Extract the [X, Y] coordinate from the center of the cell holding the provided text.  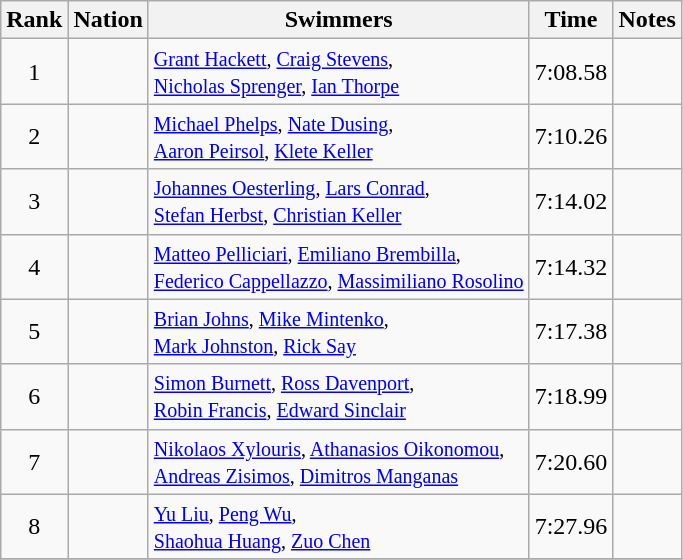
7:17.38 [571, 332]
Swimmers [338, 20]
3 [34, 202]
Matteo Pelliciari, Emiliano Brembilla, Federico Cappellazzo, Massimiliano Rosolino [338, 266]
4 [34, 266]
Simon Burnett, Ross Davenport, Robin Francis, Edward Sinclair [338, 396]
Nation [108, 20]
7:18.99 [571, 396]
1 [34, 72]
7:14.32 [571, 266]
7:08.58 [571, 72]
Yu Liu, Peng Wu, Shaohua Huang, Zuo Chen [338, 526]
Time [571, 20]
Michael Phelps, Nate Dusing, Aaron Peirsol, Klete Keller [338, 136]
7:14.02 [571, 202]
Notes [647, 20]
2 [34, 136]
7 [34, 462]
Rank [34, 20]
6 [34, 396]
7:10.26 [571, 136]
Nikolaos Xylouris, Athanasios Oikonomou, Andreas Zisimos, Dimitros Manganas [338, 462]
8 [34, 526]
5 [34, 332]
7:20.60 [571, 462]
Grant Hackett, Craig Stevens, Nicholas Sprenger, Ian Thorpe [338, 72]
Johannes Oesterling, Lars Conrad, Stefan Herbst, Christian Keller [338, 202]
7:27.96 [571, 526]
Brian Johns, Mike Mintenko, Mark Johnston, Rick Say [338, 332]
